From the cell containing the given text, extract its center point as (X, Y) coordinate. 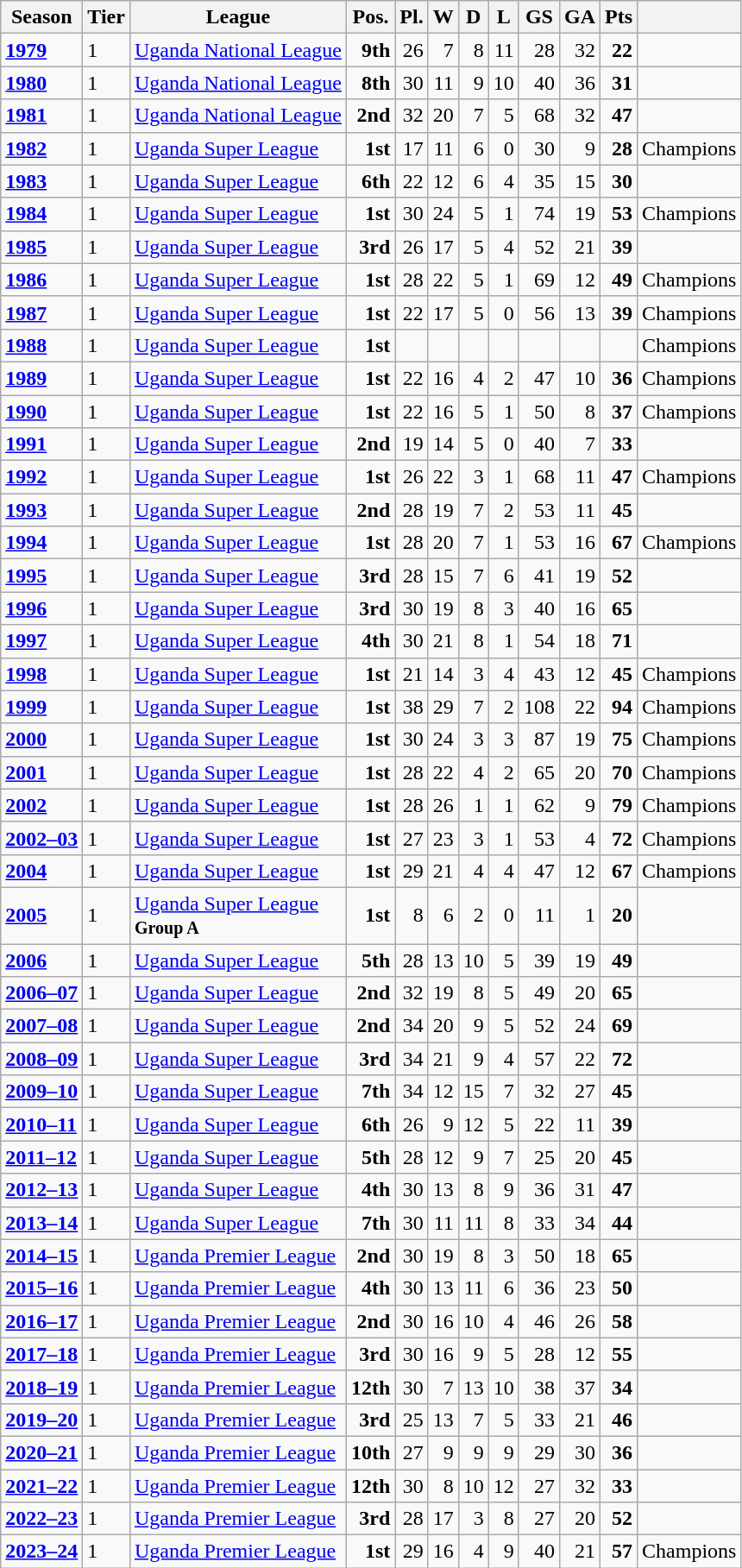
2007–08 (41, 1026)
Uganda Super League Group A (238, 915)
1996 (41, 608)
1995 (41, 576)
2020–21 (41, 1452)
94 (619, 707)
2016–17 (41, 1321)
1994 (41, 543)
1988 (41, 345)
1985 (41, 247)
1982 (41, 148)
2005 (41, 915)
1992 (41, 477)
L (504, 17)
2002 (41, 805)
1983 (41, 181)
1989 (41, 378)
2014–15 (41, 1256)
2009–10 (41, 1092)
Pl. (412, 17)
2013–14 (41, 1223)
2017–18 (41, 1354)
1998 (41, 674)
1984 (41, 214)
1990 (41, 412)
2006 (41, 960)
41 (538, 576)
W (443, 17)
2019–20 (41, 1420)
75 (619, 740)
44 (619, 1223)
108 (538, 707)
71 (619, 641)
2012–13 (41, 1190)
10th (370, 1452)
1999 (41, 707)
55 (619, 1354)
2002–03 (41, 838)
2004 (41, 871)
1980 (41, 83)
League (238, 17)
1979 (41, 50)
1991 (41, 444)
1997 (41, 641)
2008–09 (41, 1059)
62 (538, 805)
2018–19 (41, 1387)
2001 (41, 772)
GA (580, 17)
2010–11 (41, 1124)
87 (538, 740)
54 (538, 641)
8th (370, 83)
2021–22 (41, 1485)
79 (619, 805)
1993 (41, 510)
2022–23 (41, 1519)
70 (619, 772)
D (473, 17)
2006–07 (41, 993)
Tier (107, 17)
1987 (41, 312)
2011–12 (41, 1157)
GS (538, 17)
9th (370, 50)
74 (538, 214)
Pts (619, 17)
2023–24 (41, 1552)
1981 (41, 116)
56 (538, 312)
2000 (41, 740)
35 (538, 181)
58 (619, 1321)
Season (41, 17)
2015–16 (41, 1288)
Pos. (370, 17)
1986 (41, 280)
43 (538, 674)
